Scan for the cell matching the given text and deliver its [X, Y] coordinate at center. 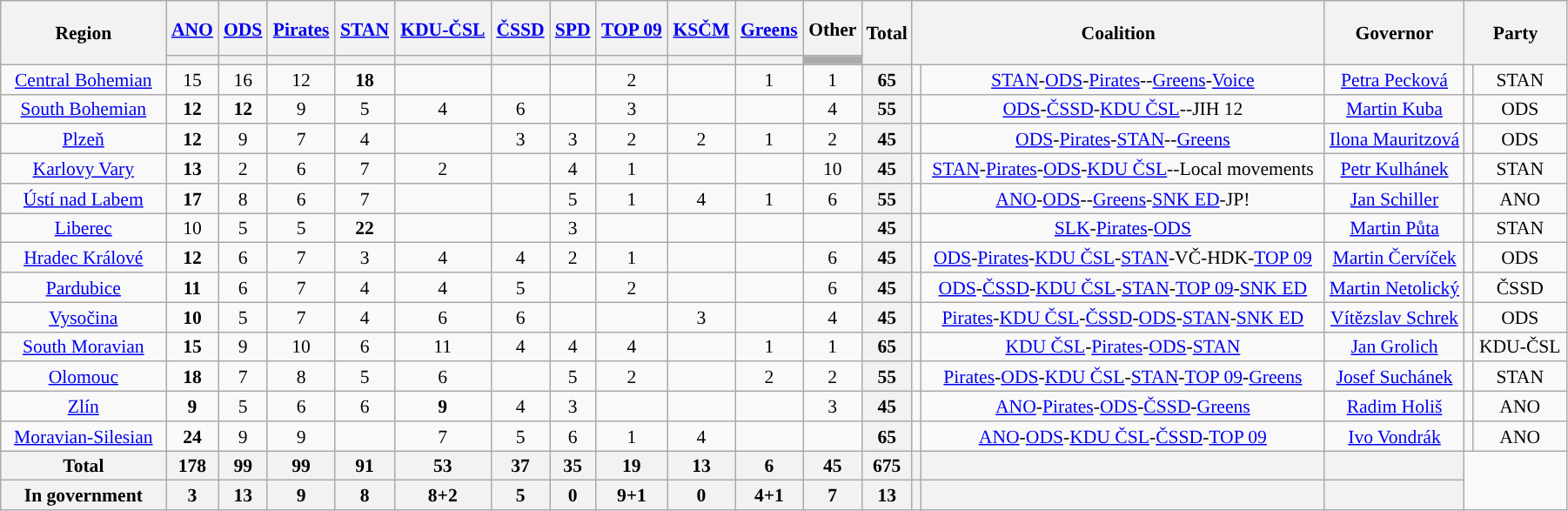
Vysočina [84, 317]
South Bohemian [84, 109]
Party [1516, 33]
Hradec Králové [84, 258]
KSČM [701, 28]
675 [888, 466]
Petra Pecková [1394, 79]
Martin Půta [1394, 228]
South Moravian [84, 346]
Greens [769, 28]
17 [192, 198]
Plzeň [84, 139]
91 [365, 466]
Governor [1394, 33]
KDU ČSL-Pirates-ODS-STAN [1122, 346]
24 [192, 436]
Pirates-KDU ČSL-ČSSD-ODS-STAN-SNK ED [1122, 317]
TOP 09 [632, 28]
Jan Schiller [1394, 198]
ODS-Pirates-KDU ČSL-STAN-VČ-HDK-TOP 09 [1122, 258]
Ivo Vondrák [1394, 436]
Olomouc [84, 377]
Coalition [1119, 33]
Central Bohemian [84, 79]
Ilona Mauritzová [1394, 139]
SPD [573, 28]
Pardubice [84, 287]
ODS-Pirates-STAN--Greens [1122, 139]
4+1 [769, 495]
Pirates [301, 28]
Radim Holiš [1394, 407]
19 [632, 466]
ANO-ODS-KDU ČSL-ČSSD-TOP 09 [1122, 436]
Josef Suchánek [1394, 377]
ANO-Pirates-ODS-ČSSD-Greens [1122, 407]
Pirates-ODS-KDU ČSL-STAN-TOP 09-Greens [1122, 377]
8+2 [442, 495]
Vítězslav Schrek [1394, 317]
37 [520, 466]
Petr Kulhánek [1394, 169]
STAN-ODS-Pirates--Greens-Voice [1122, 79]
Karlovy Vary [84, 169]
22 [365, 228]
SLK-Pirates-ODS [1122, 228]
In government [84, 495]
ANO-ODS--Greens-SNK ED-JP! [1122, 198]
Moravian-Silesian [84, 436]
Ústí nad Labem [84, 198]
Martin Červíček [1394, 258]
Region [84, 33]
Martin Kuba [1394, 109]
Jan Grolich [1394, 346]
Martin Netolický [1394, 287]
9+1 [632, 495]
STAN-Pirates-ODS-KDU ČSL--Local movements [1122, 169]
Zlín [84, 407]
16 [243, 79]
ODS-ČSSD-KDU ČSL-STAN-TOP 09-SNK ED [1122, 287]
ODS-ČSSD-KDU ČSL--JIH 12 [1122, 109]
178 [192, 466]
Liberec [84, 228]
53 [442, 466]
35 [573, 466]
Other [833, 28]
